Capture the cell that displays the provided text and extract its (x, y) central coordinate. 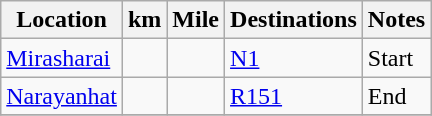
Mirasharai (62, 58)
N1 (294, 58)
Start (396, 58)
Narayanhat (62, 96)
km (144, 20)
Destinations (294, 20)
R151 (294, 96)
Mile (196, 20)
End (396, 96)
Notes (396, 20)
Location (62, 20)
